Return the [x, y] coordinate for the center point of the cell that contains the specified text.  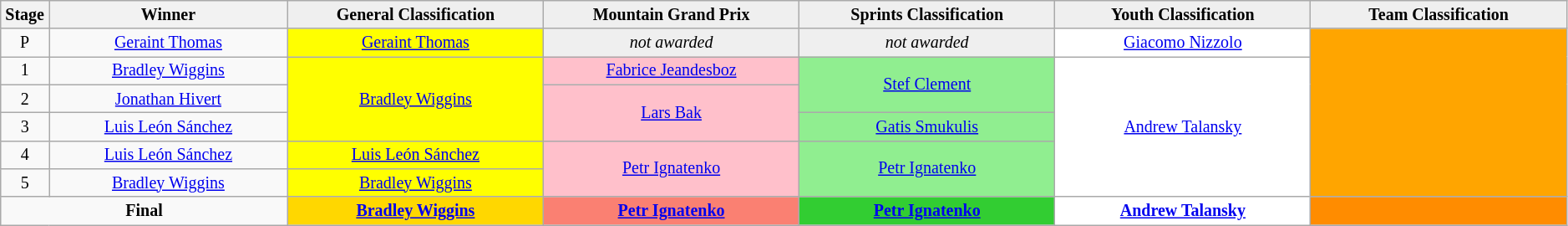
Team Classification [1439, 15]
Final [145, 211]
3 [25, 127]
Stage [25, 15]
Jonathan Hivert [169, 99]
Youth Classification [1183, 15]
P [25, 44]
Stef Clement [927, 85]
Fabrice Jeandesboz [671, 70]
2 [25, 99]
Mountain Grand Prix [671, 15]
Sprints Classification [927, 15]
4 [25, 154]
Giacomo Nizzolo [1183, 44]
General Classification [415, 15]
5 [25, 182]
1 [25, 70]
Gatis Smukulis [927, 127]
Winner [169, 15]
Lars Bak [671, 112]
